Locate the cell with the specified text and output its (X, Y) center coordinate. 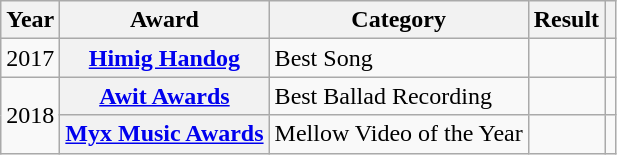
Himig Handog (164, 58)
Category (398, 20)
2017 (30, 58)
Best Song (398, 58)
Mellow Video of the Year (398, 134)
Year (30, 20)
Best Ballad Recording (398, 96)
Myx Music Awards (164, 134)
Award (164, 20)
Result (566, 20)
2018 (30, 115)
Awit Awards (164, 96)
